Extract the [x, y] coordinate from the center of the cell holding the provided text.  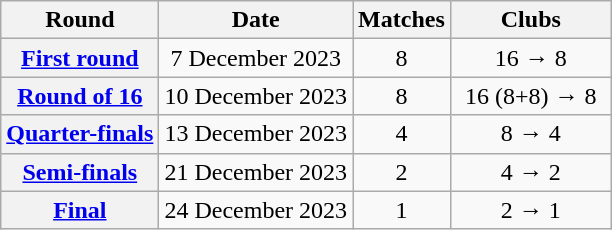
21 December 2023 [256, 172]
4 → 2 [530, 172]
13 December 2023 [256, 134]
1 [402, 210]
Round [80, 20]
Matches [402, 20]
Semi-finals [80, 172]
8 → 4 [530, 134]
Clubs [530, 20]
24 December 2023 [256, 210]
10 December 2023 [256, 96]
2 → 1 [530, 210]
4 [402, 134]
First round [80, 58]
Final [80, 210]
Date [256, 20]
7 December 2023 [256, 58]
Quarter-finals [80, 134]
2 [402, 172]
16 (8+8) → 8 [530, 96]
16 → 8 [530, 58]
Round of 16 [80, 96]
